Scan for the cell matching the given text and deliver its [x, y] coordinate at center. 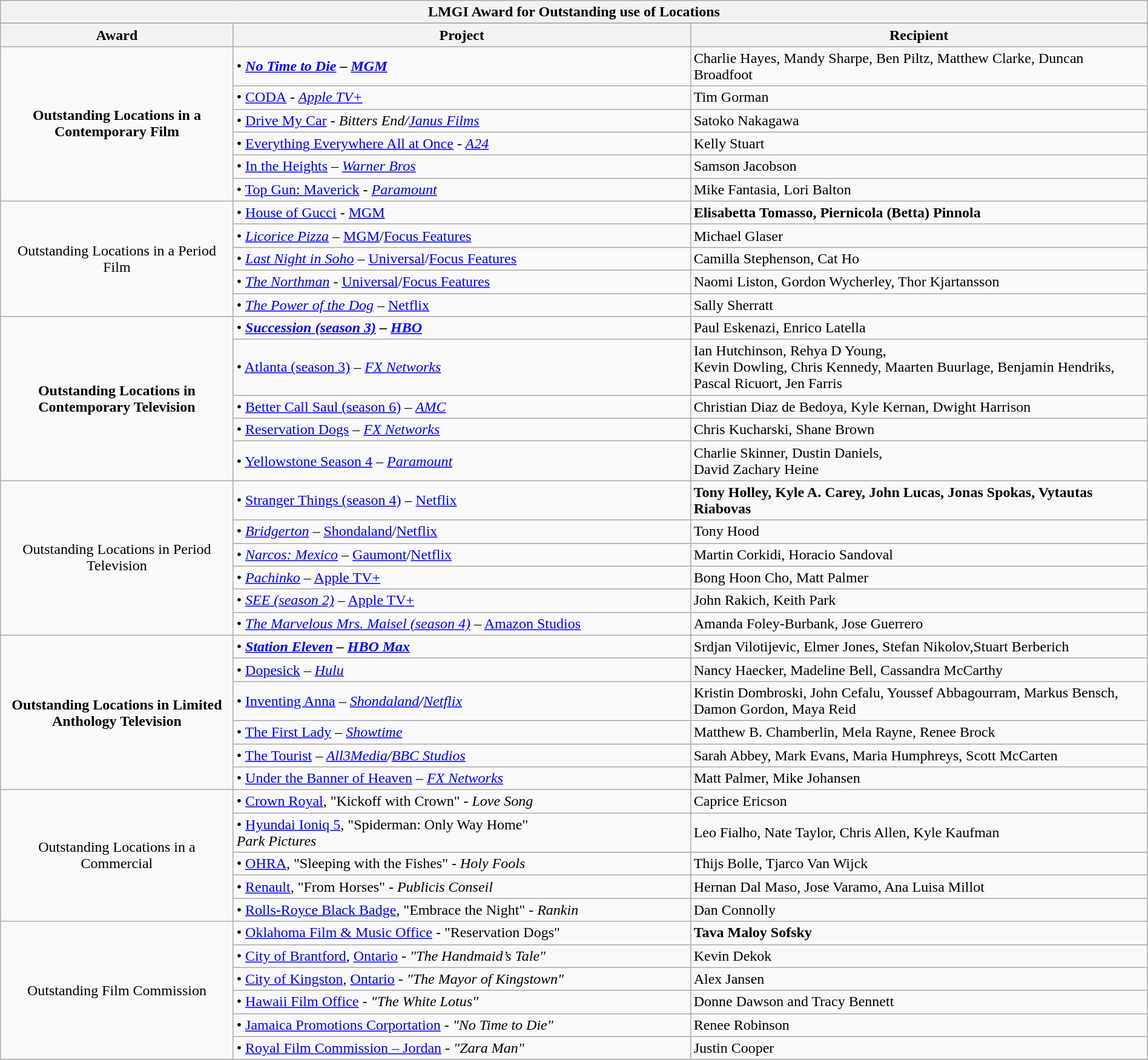
Matthew B. Chamberlin, Mela Rayne, Renee Brock [919, 732]
Recipient [919, 35]
• In the Heights – Warner Bros [461, 166]
Samson Jacobson [919, 166]
• Last Night in Soho – Universal/Focus Features [461, 258]
• Reservation Dogs – FX Networks [461, 430]
• Yellowstone Season 4 – Paramount [461, 461]
• Rolls-Royce Black Badge, "Embrace the Night" - Rankin [461, 910]
• Crown Royal, "Kickoff with Crown" - Love Song [461, 802]
Leo Fialho, Nate Taylor, Chris Allen, Kyle Kaufman [919, 833]
Kristin Dombroski, John Cefalu, Youssef Abbagourram, Markus Bensch, Damon Gordon, Maya Reid [919, 701]
LMGI Award for Outstanding use of Locations [574, 12]
Tony Hood [919, 532]
• CODA - Apple TV+ [461, 97]
Hernan Dal Maso, Jose Varamo, Ana Luisa Millot [919, 887]
• Stranger Things (season 4) – Netflix [461, 500]
• The Northman - Universal/Focus Features [461, 281]
• The First Lady – Showtime [461, 732]
Matt Palmer, Mike Johansen [919, 779]
Sarah Abbey, Mark Evans, Maria Humphreys, Scott McCarten [919, 755]
• The Power of the Dog – Netflix [461, 305]
• The Tourist – All3Media/BBC Studios [461, 755]
Dan Connolly [919, 910]
Tony Holley, Kyle A. Carey, John Lucas, Jonas Spokas, Vytautas Riabovas [919, 500]
• Oklahoma Film & Music Office - "Reservation Dogs" [461, 933]
Camilla Stephenson, Cat Ho [919, 258]
• Dopesick – Hulu [461, 670]
Michael Glaser [919, 235]
• City of Brantford, Ontario - "The Handmaid’s Tale" [461, 956]
Srdjan Vilotijevic, Elmer Jones, Stefan Nikolov,Stuart Berberich [919, 647]
• The Marvelous Mrs. Maisel (season 4) – Amazon Studios [461, 624]
Outstanding Locations in Limited Anthology Television [117, 712]
• City of Kingston, Ontario - "The Mayor of Kingstown" [461, 979]
• Inventing Anna – Shondaland/Netflix [461, 701]
Tava Maloy Sofsky [919, 933]
Nancy Haecker, Madeline Bell, Cassandra McCarthy [919, 670]
Charlie Hayes, Mandy Sharpe, Ben Piltz, Matthew Clarke, Duncan Broadfoot [919, 67]
• Under the Banner of Heaven – FX Networks [461, 779]
Outstanding Locations in a Commercial [117, 856]
Kevin Dekok [919, 956]
Thijs Bolle, Tjarco Van Wijck [919, 864]
• SEE (season 2) – Apple TV+ [461, 601]
Donne Dawson and Tracy Bennett [919, 1002]
Outstanding Film Commission [117, 990]
• Hyundai Ioniq 5, "Spiderman: Only Way Home"Park Pictures [461, 833]
Award [117, 35]
Caprice Ericson [919, 802]
Ian Hutchinson, Rehya D Young,Kevin Dowling, Chris Kennedy, Maarten Buurlage, Benjamin Hendriks, Pascal Ricuort, Jen Farris [919, 367]
Project [461, 35]
• Succession (season 3) – HBO [461, 328]
Sally Sherratt [919, 305]
Outstanding Locations in a Period Film [117, 258]
• House of Gucci - MGM [461, 212]
• OHRA, "Sleeping with the Fishes" - Holy Fools [461, 864]
Chris Kucharski, Shane Brown [919, 430]
• No Time to Die – MGM [461, 67]
• Better Call Saul (season 6) – AMC [461, 407]
• Drive My Car - Bitters End/Janus Films [461, 120]
• Jamaica Promotions Corportation - "No Time to Die" [461, 1025]
Paul Eskenazi, Enrico Latella [919, 328]
Outstanding Locations in a Contemporary Film [117, 123]
Kelly Stuart [919, 143]
Elisabetta Tomasso, Piernicola (Betta) Pinnola [919, 212]
Charlie Skinner, Dustin Daniels,David Zachary Heine [919, 461]
• Everything Everywhere All at Once - A24 [461, 143]
Martin Corkidi, Horacio Sandoval [919, 555]
Satoko Nakagawa [919, 120]
Naomi Liston, Gordon Wycherley, Thor Kjartansson [919, 281]
Bong Hoon Cho, Matt Palmer [919, 578]
Outstanding Locations in Period Television [117, 558]
• Station Eleven – HBO Max [461, 647]
• Licorice Pizza – MGM/Focus Features [461, 235]
Renee Robinson [919, 1025]
• Pachinko – Apple TV+ [461, 578]
Alex Jansen [919, 979]
Justin Cooper [919, 1048]
John Rakich, Keith Park [919, 601]
Tim Gorman [919, 97]
• Atlanta (season 3) – FX Networks [461, 367]
• Renault, "From Horses" - Publicis Conseil [461, 887]
Amanda Foley-Burbank, Jose Guerrero [919, 624]
Outstanding Locations in Contemporary Television [117, 398]
• Bridgerton – Shondaland/Netflix [461, 532]
• Hawaii Film Office - "The White Lotus" [461, 1002]
• Top Gun: Maverick - Paramount [461, 189]
Mike Fantasia, Lori Balton [919, 189]
• Royal Film Commission – Jordan - "Zara Man" [461, 1048]
• Narcos: Mexico – Gaumont/Netflix [461, 555]
Christian Diaz de Bedoya, Kyle Kernan, Dwight Harrison [919, 407]
